Identify which cell holds the provided text, then report its [X, Y] central coordinate. 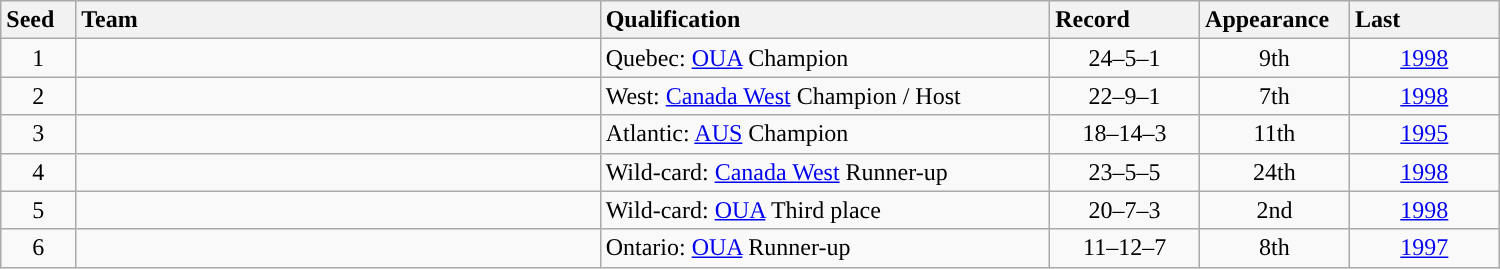
9th [1275, 58]
Ontario: OUA Runner-up [825, 248]
24th [1275, 172]
Team [338, 20]
5 [38, 210]
2 [38, 96]
22–9–1 [1125, 96]
11th [1275, 134]
7th [1275, 96]
1995 [1424, 134]
8th [1275, 248]
Qualification [825, 20]
Record [1125, 20]
3 [38, 134]
Quebec: OUA Champion [825, 58]
Last [1424, 20]
11–12–7 [1125, 248]
Seed [38, 20]
1997 [1424, 248]
Wild-card: OUA Third place [825, 210]
6 [38, 248]
18–14–3 [1125, 134]
2nd [1275, 210]
20–7–3 [1125, 210]
West: Canada West Champion / Host [825, 96]
4 [38, 172]
1 [38, 58]
Wild-card: Canada West Runner-up [825, 172]
Atlantic: AUS Champion [825, 134]
24–5–1 [1125, 58]
Appearance [1275, 20]
23–5–5 [1125, 172]
